Identify which cell holds the provided text, then report its [x, y] central coordinate. 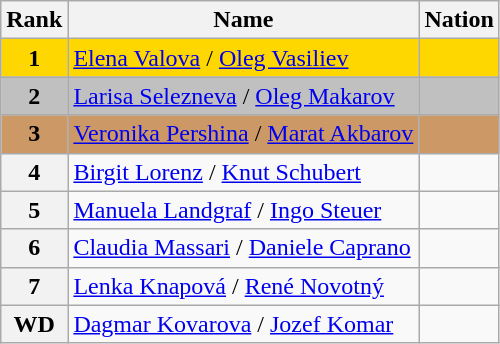
WD [34, 324]
Larisa Selezneva / Oleg Makarov [244, 96]
7 [34, 286]
6 [34, 248]
Dagmar Kovarova / Jozef Komar [244, 324]
Manuela Landgraf / Ingo Steuer [244, 210]
Birgit Lorenz / Knut Schubert [244, 172]
Veronika Pershina / Marat Akbarov [244, 134]
Elena Valova / Oleg Vasiliev [244, 58]
Rank [34, 20]
Claudia Massari / Daniele Caprano [244, 248]
5 [34, 210]
Lenka Knapová / René Novotný [244, 286]
Nation [459, 20]
2 [34, 96]
4 [34, 172]
3 [34, 134]
1 [34, 58]
Name [244, 20]
